Return [x, y] of the center of cell containing provided text 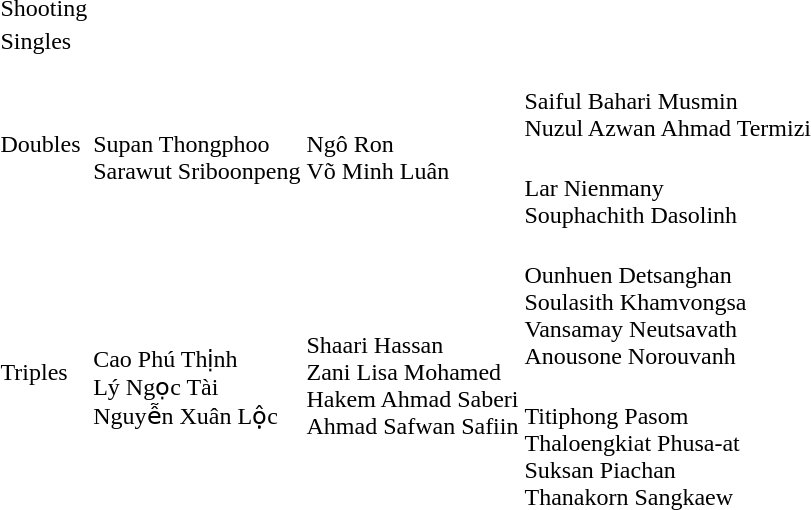
Supan ThongphooSarawut Sriboonpeng [197, 144]
Ngô RonVõ Minh Luân [412, 144]
